Find where the given text appears and provide that cell's center as (X, Y) coordinate. 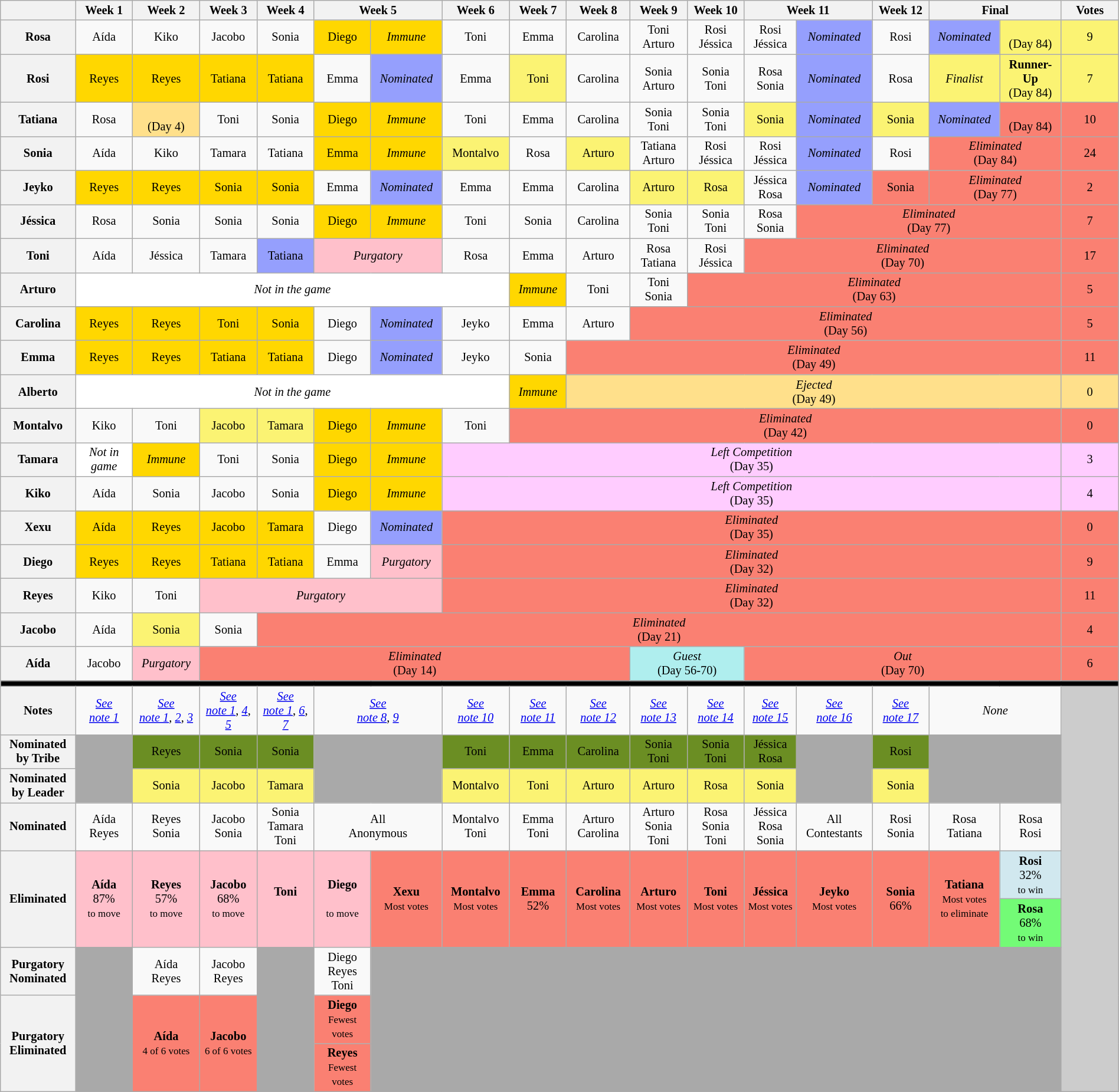
DiegoFewest votes (342, 1019)
Week 11 (809, 10)
Week 7 (538, 10)
ReyesFewest votes (342, 1067)
JéssicaMost votes (771, 899)
Purgatory Nominated (38, 971)
Seenote 8, 9 (378, 710)
Week 10 (715, 10)
Week 5 (378, 10)
Seenote 10 (476, 710)
Nominatedby Leader (38, 785)
Eliminated(Day 49) (814, 358)
TatianaArturo (659, 153)
Jacobo68%to move (228, 899)
Rosa68%to win (1030, 923)
Aída87%to move (104, 899)
ArturoMost votes (659, 899)
ToniSonia (659, 290)
Seenote 16 (834, 710)
Jacobo6 of 6 votes (228, 1043)
Week 12 (901, 10)
RosiSonia (901, 827)
Nominatedby Tribe (38, 752)
Eliminated(Day 21) (659, 629)
Week 9 (659, 10)
Seenote 1, 6, 7 (286, 710)
Week 6 (476, 10)
Eliminated(Day 56) (845, 323)
Eliminated(Day 14) (414, 664)
Aída4 of 6 votes (166, 1043)
MontalvoToni (476, 827)
Sonia66% (901, 899)
ToniArturo (659, 37)
JacoboReyes (228, 971)
Week 4 (286, 10)
Diegoto move (342, 899)
Week 3 (228, 10)
Ejected(Day 49) (814, 392)
Eliminated(Day 42) (785, 425)
ArturoSoniaToni (659, 827)
Xexu (38, 527)
MontalvoMost votes (476, 899)
Votes (1089, 10)
JacoboSonia (228, 827)
Not in game (104, 460)
Seenote 1 (104, 710)
3 (1089, 460)
Eliminated(Day 70) (903, 255)
Seenote 12 (598, 710)
JéssicaRosaSonia (771, 827)
AllAnonymous (378, 827)
Seenote 15 (771, 710)
Out(Day 70) (903, 664)
Eliminated(Day 84) (995, 153)
Seenote 1, 4, 5 (228, 710)
Emma52% (538, 899)
Seenote 1, 2, 3 (166, 710)
Eliminated(Day 63) (874, 290)
RosaRosi (1030, 827)
17 (1089, 255)
Guest(Day 56-70) (687, 664)
Rosi32%to win (1030, 875)
TatianaMost votesto eliminate (964, 899)
10 (1089, 119)
2 (1089, 188)
ToniMost votes (715, 899)
JeykoMost votes (834, 899)
Seenote 11 (538, 710)
6 (1089, 664)
SoniaArturo (659, 78)
Final (995, 10)
24 (1089, 153)
Eliminated (38, 899)
Week 1 (104, 10)
Seenote 14 (715, 710)
EmmaToni (538, 827)
Runner-Up(Day 84) (1030, 78)
CarolinaMost votes (598, 899)
DiegoReyesToni (342, 971)
ReyesSonia (166, 827)
None (995, 710)
RosaSoniaToni (715, 827)
ArturoCarolina (598, 827)
Eliminated(Day 35) (752, 527)
Alberto (38, 392)
Week 8 (598, 10)
Reyes57%to move (166, 899)
Purgatory Eliminated (38, 1043)
Week 2 (166, 10)
AllContestants (834, 827)
Seenote 13 (659, 710)
(Day 4) (166, 119)
Seenote 17 (901, 710)
Finalist (964, 78)
Notes (38, 710)
XexuMost votes (406, 899)
SoniaTamaraToni (286, 827)
